Provide the (x, y) coordinate of the cell's center where the given text is located.  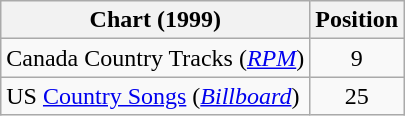
Chart (1999) (156, 20)
9 (357, 58)
Position (357, 20)
25 (357, 96)
US Country Songs (Billboard) (156, 96)
Canada Country Tracks (RPM) (156, 58)
